Output the [X, Y] coordinate of the center of the cell containing the given text.  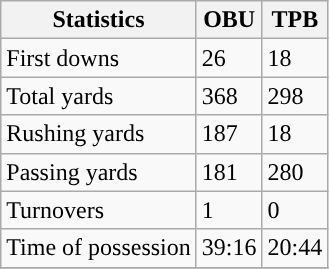
368 [229, 96]
20:44 [295, 248]
298 [295, 96]
1 [229, 210]
26 [229, 58]
Statistics [99, 20]
280 [295, 172]
OBU [229, 20]
187 [229, 134]
Turnovers [99, 210]
TPB [295, 20]
0 [295, 210]
Rushing yards [99, 134]
Total yards [99, 96]
Time of possession [99, 248]
First downs [99, 58]
39:16 [229, 248]
Passing yards [99, 172]
181 [229, 172]
